Determine the (x, y) coordinate at the center of the cell enclosing the given text.  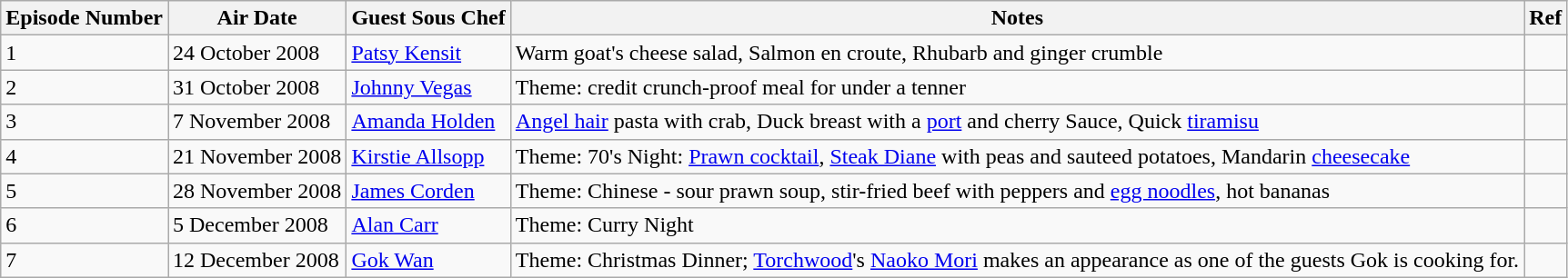
5 December 2008 (256, 225)
5 (85, 191)
Air Date (256, 18)
James Corden (428, 191)
Episode Number (85, 18)
12 December 2008 (256, 260)
3 (85, 122)
Patsy Kensit (428, 53)
Theme: 70's Night: Prawn cocktail, Steak Diane with peas and sauteed potatoes, Mandarin cheesecake (1017, 156)
Theme: credit crunch-proof meal for under a tenner (1017, 87)
Johnny Vegas (428, 87)
4 (85, 156)
Theme: Curry Night (1017, 225)
31 October 2008 (256, 87)
1 (85, 53)
2 (85, 87)
Theme: Chinese - sour prawn soup, stir-fried beef with peppers and egg noodles, hot bananas (1017, 191)
Alan Carr (428, 225)
Ref (1546, 18)
21 November 2008 (256, 156)
6 (85, 225)
28 November 2008 (256, 191)
Theme: Christmas Dinner; Torchwood's Naoko Mori makes an appearance as one of the guests Gok is cooking for. (1017, 260)
Guest Sous Chef (428, 18)
Amanda Holden (428, 122)
Gok Wan (428, 260)
Warm goat's cheese salad, Salmon en croute, Rhubarb and ginger crumble (1017, 53)
7 November 2008 (256, 122)
Kirstie Allsopp (428, 156)
Notes (1017, 18)
24 October 2008 (256, 53)
Angel hair pasta with crab, Duck breast with a port and cherry Sauce, Quick tiramisu (1017, 122)
7 (85, 260)
